Search for the cell housing the specified text and yield its [X, Y] center coordinate. 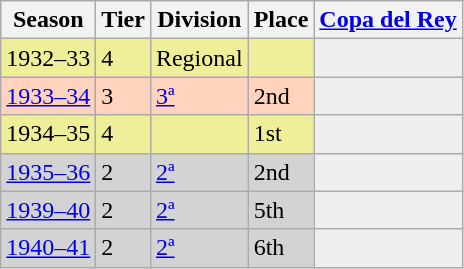
3 [124, 96]
Place [281, 20]
5th [281, 210]
Tier [124, 20]
1935–36 [48, 172]
Division [199, 20]
3ª [199, 96]
1932–33 [48, 58]
1940–41 [48, 248]
Regional [199, 58]
Season [48, 20]
1939–40 [48, 210]
Copa del Rey [388, 20]
1934–35 [48, 134]
6th [281, 248]
1933–34 [48, 96]
1st [281, 134]
